Provide the (x, y) coordinate of the cell's center where the given text is located.  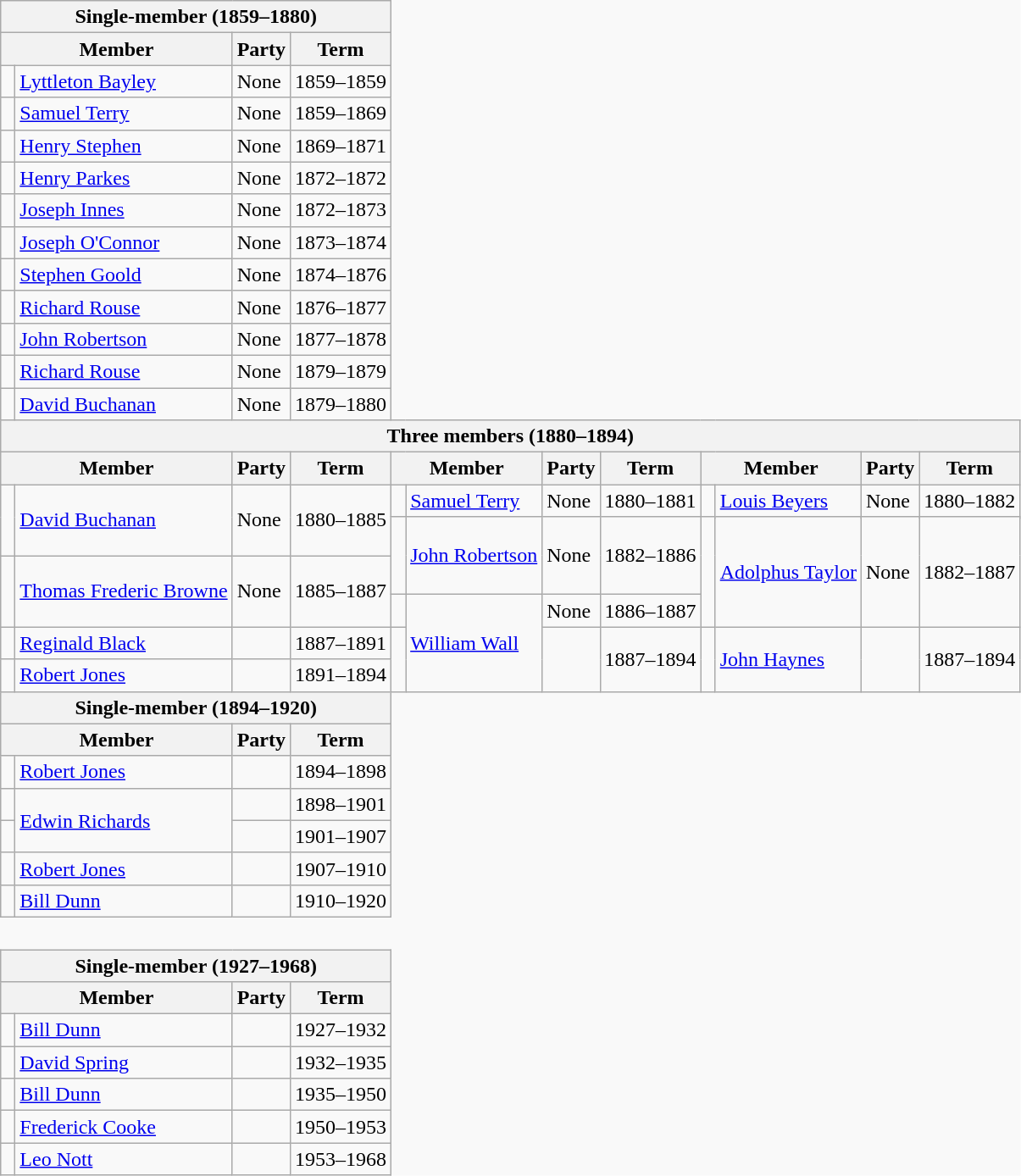
1872–1873 (341, 210)
Leo Nott (124, 1159)
1859–1869 (341, 114)
1932–1935 (341, 1062)
1882–1887 (969, 572)
William Wall (474, 643)
Single-member (1894–1920) (197, 707)
David Spring (124, 1062)
1873–1874 (341, 242)
Henry Stephen (124, 146)
1910–1920 (341, 901)
1872–1872 (341, 178)
Louis Beyers (788, 501)
1887–1891 (341, 643)
1907–1910 (341, 868)
1886–1887 (651, 611)
1953–1968 (341, 1159)
1879–1879 (341, 371)
1877–1878 (341, 339)
1859–1859 (341, 81)
Lyttleton Bayley (124, 81)
1869–1871 (341, 146)
Joseph O'Connor (124, 242)
1898–1901 (341, 804)
John Haynes (788, 659)
1927–1932 (341, 1030)
1935–1950 (341, 1095)
Henry Parkes (124, 178)
Frederick Cooke (124, 1127)
1879–1880 (341, 404)
1882–1886 (651, 556)
1880–1885 (341, 520)
Stephen Goold (124, 275)
1950–1953 (341, 1127)
Edwin Richards (124, 820)
1874–1876 (341, 275)
1901–1907 (341, 836)
1885–1887 (341, 591)
Joseph Innes (124, 210)
Single-member (1927–1968) (197, 965)
Adolphus Taylor (788, 572)
1894–1898 (341, 772)
Reginald Black (124, 643)
1891–1894 (341, 675)
Three members (1880–1894) (510, 436)
1876–1877 (341, 307)
1880–1881 (651, 501)
Single-member (1859–1880) (197, 17)
Thomas Frederic Browne (124, 591)
1880–1882 (969, 501)
